Pinpoint the cell where the given text exists, returning its [x, y] midpoint coordinate. 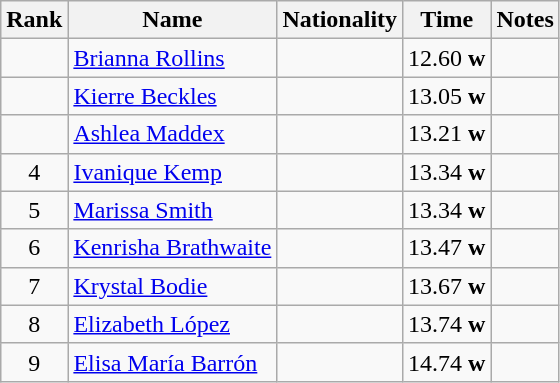
Brianna Rollins [172, 58]
13.67 w [447, 286]
13.05 w [447, 96]
6 [34, 248]
13.21 w [447, 134]
Ashlea Maddex [172, 134]
Notes [525, 20]
Name [172, 20]
Kenrisha Brathwaite [172, 248]
Time [447, 20]
Nationality [340, 20]
8 [34, 324]
14.74 w [447, 362]
Elizabeth López [172, 324]
12.60 w [447, 58]
7 [34, 286]
Marissa Smith [172, 210]
9 [34, 362]
5 [34, 210]
Elisa María Barrón [172, 362]
Rank [34, 20]
Kierre Beckles [172, 96]
13.74 w [447, 324]
Krystal Bodie [172, 286]
Ivanique Kemp [172, 172]
4 [34, 172]
13.47 w [447, 248]
